Provide the (X, Y) coordinate of the cell's center where the given text is located.  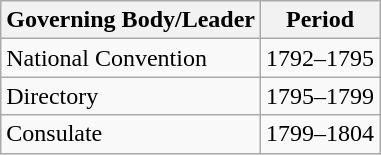
1795–1799 (320, 96)
1799–1804 (320, 134)
National Convention (131, 58)
Governing Body/Leader (131, 20)
Directory (131, 96)
Period (320, 20)
Consulate (131, 134)
1792–1795 (320, 58)
